Detect which cell encompasses the target text, then output its [x, y] center coordinate. 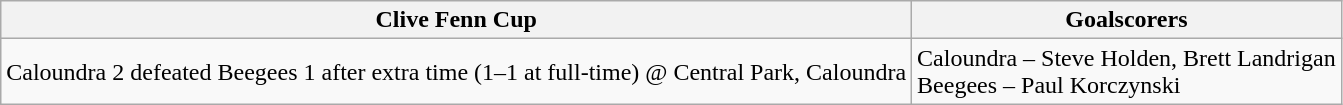
Caloundra – Steve Holden, Brett LandriganBeegees – Paul Korczynski [1127, 72]
Goalscorers [1127, 20]
Caloundra 2 defeated Beegees 1 after extra time (1–1 at full-time) @ Central Park, Caloundra [456, 72]
Clive Fenn Cup [456, 20]
